Locate the cell with the specified text and output its (X, Y) center coordinate. 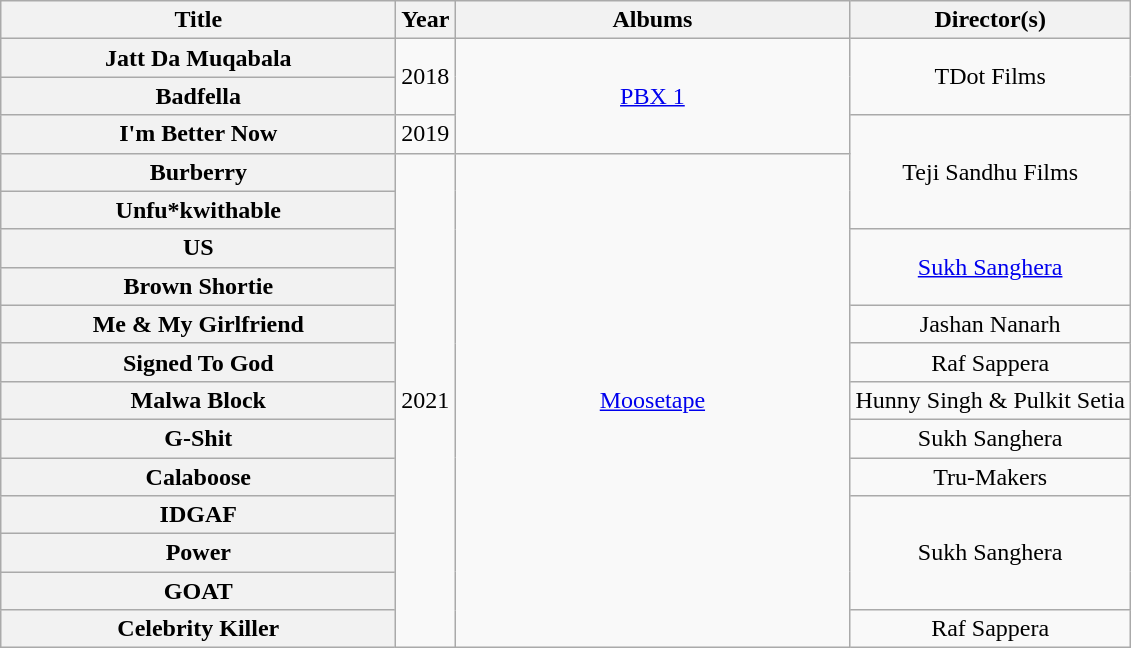
Badfella (198, 96)
Moosetape (652, 400)
GOAT (198, 591)
Signed To God (198, 362)
Burberry (198, 172)
Title (198, 20)
Celebrity Killer (198, 629)
2019 (426, 134)
TDot Films (990, 77)
I'm Better Now (198, 134)
G-Shit (198, 438)
Jashan Nanarh (990, 324)
Albums (652, 20)
US (198, 248)
Tru-Makers (990, 477)
Power (198, 553)
2021 (426, 400)
Hunny Singh & Pulkit Setia (990, 400)
PBX 1 (652, 96)
Calaboose (198, 477)
Me & My Girlfriend (198, 324)
Brown Shortie (198, 286)
Director(s) (990, 20)
2018 (426, 77)
Year (426, 20)
Jatt Da Muqabala (198, 58)
Unfu*kwithable (198, 210)
Teji Sandhu Films (990, 172)
Malwa Block (198, 400)
IDGAF (198, 515)
